Scan for the cell matching the given text and deliver its (X, Y) coordinate at center. 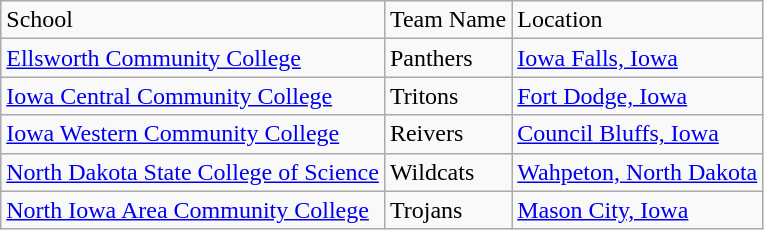
Iowa Central Community College (193, 96)
Iowa Falls, Iowa (638, 58)
Trojans (448, 210)
Ellsworth Community College (193, 58)
Tritons (448, 96)
Mason City, Iowa (638, 210)
Iowa Western Community College (193, 134)
North Iowa Area Community College (193, 210)
Location (638, 20)
Fort Dodge, Iowa (638, 96)
Team Name (448, 20)
Panthers (448, 58)
Council Bluffs, Iowa (638, 134)
Wahpeton, North Dakota (638, 172)
North Dakota State College of Science (193, 172)
Reivers (448, 134)
School (193, 20)
Wildcats (448, 172)
